Output the [x, y] coordinate of the center of the cell containing the given text.  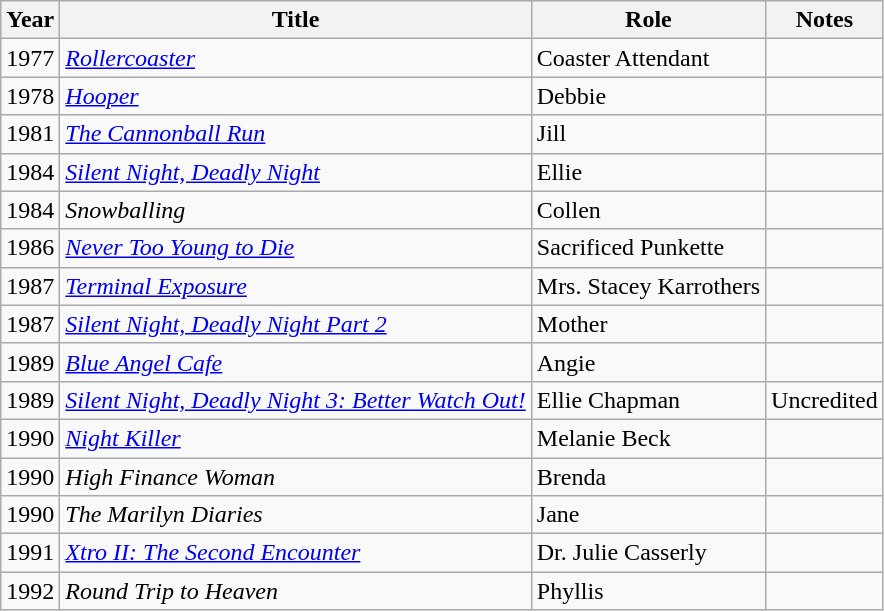
Xtro II: The Second Encounter [296, 553]
1991 [30, 553]
Silent Night, Deadly Night [296, 172]
Role [648, 20]
Uncredited [825, 400]
1978 [30, 96]
1977 [30, 58]
Rollercoaster [296, 58]
Year [30, 20]
Collen [648, 210]
Title [296, 20]
Silent Night, Deadly Night Part 2 [296, 324]
Notes [825, 20]
1981 [30, 134]
Melanie Beck [648, 438]
Mrs. Stacey Karrothers [648, 286]
Terminal Exposure [296, 286]
Silent Night, Deadly Night 3: Better Watch Out! [296, 400]
Coaster Attendant [648, 58]
Debbie [648, 96]
1992 [30, 591]
Round Trip to Heaven [296, 591]
The Cannonball Run [296, 134]
Blue Angel Cafe [296, 362]
Never Too Young to Die [296, 248]
Hooper [296, 96]
Ellie Chapman [648, 400]
Phyllis [648, 591]
High Finance Woman [296, 477]
Ellie [648, 172]
Jane [648, 515]
Night Killer [296, 438]
Angie [648, 362]
Dr. Julie Casserly [648, 553]
Snowballing [296, 210]
Sacrificed Punkette [648, 248]
Jill [648, 134]
1986 [30, 248]
Mother [648, 324]
Brenda [648, 477]
The Marilyn Diaries [296, 515]
